Determine the [x, y] coordinate at the center of the cell enclosing the given text.  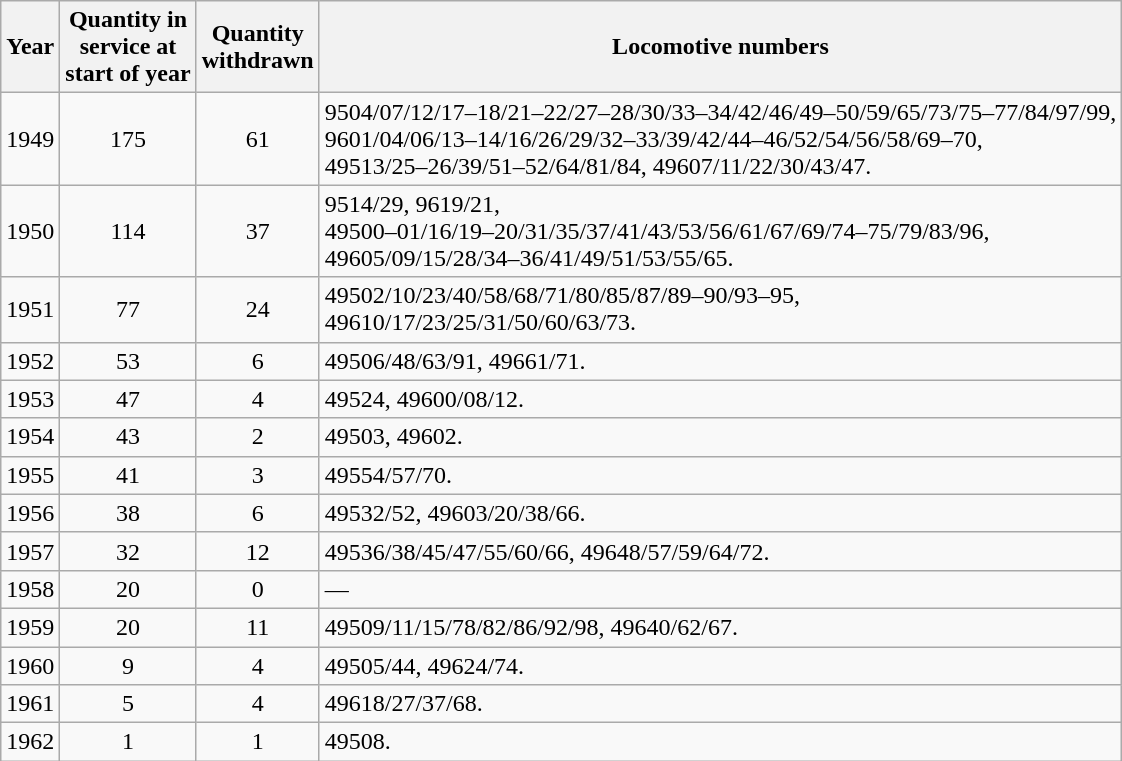
49505/44, 49624/74. [720, 665]
49502/10/23/40/58/68/71/80/85/87/89–90/93–95,49610/17/23/25/31/50/60/63/73. [720, 310]
49532/52, 49603/20/38/66. [720, 513]
2 [258, 437]
24 [258, 310]
Quantitywithdrawn [258, 47]
11 [258, 627]
175 [128, 139]
1958 [30, 589]
1954 [30, 437]
49506/48/63/91, 49661/71. [720, 361]
1961 [30, 704]
43 [128, 437]
47 [128, 399]
49524, 49600/08/12. [720, 399]
114 [128, 231]
49509/11/15/78/82/86/92/98, 49640/62/67. [720, 627]
Locomotive numbers [720, 47]
1960 [30, 665]
49536/38/45/47/55/60/66, 49648/57/59/64/72. [720, 551]
3 [258, 475]
32 [128, 551]
1955 [30, 475]
38 [128, 513]
53 [128, 361]
1953 [30, 399]
1956 [30, 513]
49554/57/70. [720, 475]
1962 [30, 742]
1952 [30, 361]
5 [128, 704]
1951 [30, 310]
0 [258, 589]
9 [128, 665]
12 [258, 551]
49508. [720, 742]
1949 [30, 139]
77 [128, 310]
49503, 49602. [720, 437]
Quantity inservice atstart of year [128, 47]
9514/29, 9619/21,49500–01/16/19–20/31/35/37/41/43/53/56/61/67/69/74–75/79/83/96,49605/09/15/28/34–36/41/49/51/53/55/65. [720, 231]
1950 [30, 231]
1957 [30, 551]
— [720, 589]
1959 [30, 627]
41 [128, 475]
49618/27/37/68. [720, 704]
61 [258, 139]
Year [30, 47]
37 [258, 231]
